From the cell containing the given text, extract its center point as (X, Y) coordinate. 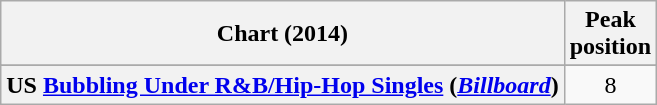
8 (610, 85)
Chart (2014) (282, 34)
US Bubbling Under R&B/Hip-Hop Singles (Billboard) (282, 85)
Peakposition (610, 34)
